Capture the cell that displays the provided text and extract its [X, Y] central coordinate. 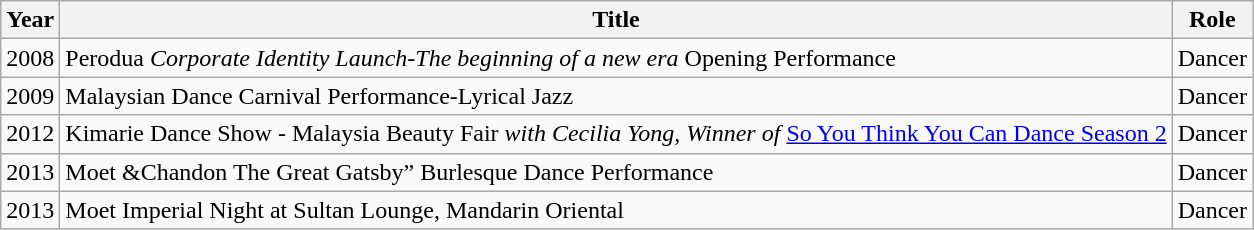
Perodua Corporate Identity Launch-The beginning of a new era Opening Performance [616, 58]
Year [30, 20]
Title [616, 20]
2009 [30, 96]
2008 [30, 58]
2012 [30, 134]
Role [1212, 20]
Kimarie Dance Show - Malaysia Beauty Fair with Cecilia Yong, Winner of So You Think You Can Dance Season 2 [616, 134]
Malaysian Dance Carnival Performance-Lyrical Jazz [616, 96]
Moet Imperial Night at Sultan Lounge, Mandarin Oriental [616, 210]
Moet &Chandon The Great Gatsby” Burlesque Dance Performance [616, 172]
